Return [x, y] of the center of cell containing provided text 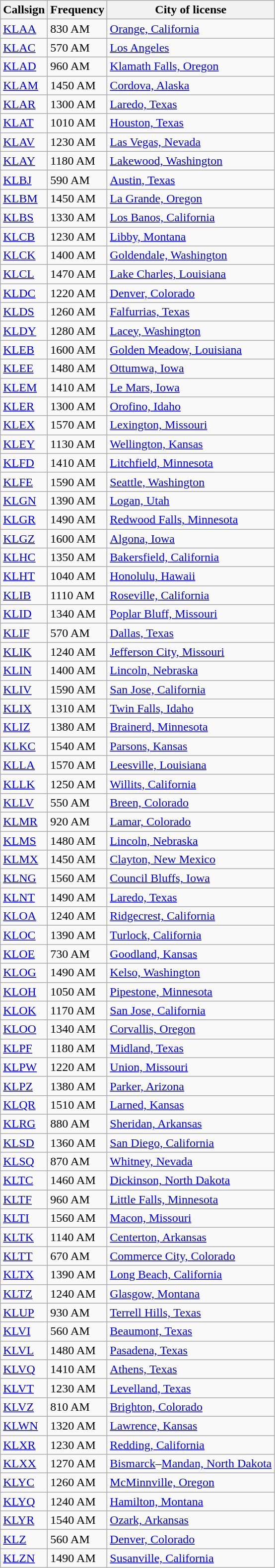
920 AM [77, 821]
Jefferson City, Missouri [191, 652]
KLER [24, 406]
730 AM [77, 954]
1350 AM [77, 558]
Los Angeles [191, 48]
Pipestone, Minnesota [191, 992]
KLVL [24, 1350]
Brighton, Colorado [191, 1407]
KLTK [24, 1237]
KLVQ [24, 1369]
KLIK [24, 652]
830 AM [77, 29]
KLUP [24, 1313]
Clayton, New Mexico [191, 860]
KLHT [24, 576]
Turlock, California [191, 935]
City of license [191, 10]
Dallas, Texas [191, 633]
KLIF [24, 633]
KLFE [24, 482]
KLAA [24, 29]
Glasgow, Montana [191, 1294]
Willits, California [191, 784]
1310 AM [77, 708]
KLVZ [24, 1407]
Parker, Arizona [191, 1086]
Frequency [77, 10]
810 AM [77, 1407]
Goldendale, Washington [191, 255]
KLAM [24, 85]
KLYR [24, 1520]
KLIX [24, 708]
KLLA [24, 765]
KLFD [24, 463]
Cordova, Alaska [191, 85]
KLTZ [24, 1294]
KLDY [24, 331]
KLQR [24, 1105]
KLEY [24, 444]
Honolulu, Hawaii [191, 576]
KLPZ [24, 1086]
KLAR [24, 104]
Redding, California [191, 1445]
KLOO [24, 1029]
KLAY [24, 161]
KLTX [24, 1275]
Las Vegas, Nevada [191, 142]
KLCL [24, 274]
KLMR [24, 821]
670 AM [77, 1256]
KLBS [24, 217]
KLRG [24, 1124]
Lamar, Colorado [191, 821]
1510 AM [77, 1105]
KLLK [24, 784]
KLZN [24, 1558]
1250 AM [77, 784]
1270 AM [77, 1464]
KLXX [24, 1464]
KLAT [24, 123]
Falfurrias, Texas [191, 312]
Levelland, Texas [191, 1388]
KLVT [24, 1388]
1320 AM [77, 1426]
1470 AM [77, 274]
KLTC [24, 1181]
Seattle, Washington [191, 482]
Ridgecrest, California [191, 916]
KLLV [24, 803]
KLHC [24, 558]
KLTF [24, 1199]
Little Falls, Minnesota [191, 1199]
KLTI [24, 1218]
KLEB [24, 350]
Kelso, Washington [191, 973]
Corvallis, Oregon [191, 1029]
Ozark, Arkansas [191, 1520]
KLDC [24, 293]
KLEX [24, 425]
Macon, Missouri [191, 1218]
1360 AM [77, 1142]
KLOC [24, 935]
Logan, Utah [191, 501]
Callsign [24, 10]
Leesville, Louisiana [191, 765]
KLSQ [24, 1162]
Lexington, Missouri [191, 425]
Dickinson, North Dakota [191, 1181]
Wellington, Kansas [191, 444]
Litchfield, Minnesota [191, 463]
1010 AM [77, 123]
Long Beach, California [191, 1275]
KLNT [24, 897]
KLGZ [24, 538]
Lake Charles, Louisiana [191, 274]
Twin Falls, Idaho [191, 708]
KLWN [24, 1426]
KLAD [24, 66]
Midland, Texas [191, 1048]
1330 AM [77, 217]
KLOE [24, 954]
1140 AM [77, 1237]
550 AM [77, 803]
Sheridan, Arkansas [191, 1124]
KLYQ [24, 1502]
Pasadena, Texas [191, 1350]
KLGR [24, 519]
KLPF [24, 1048]
1050 AM [77, 992]
KLAV [24, 142]
Golden Meadow, Louisiana [191, 350]
KLMX [24, 860]
KLEE [24, 369]
KLIZ [24, 727]
1130 AM [77, 444]
La Grande, Oregon [191, 198]
Larned, Kansas [191, 1105]
Klamath Falls, Oregon [191, 66]
Lacey, Washington [191, 331]
Orofino, Idaho [191, 406]
KLIN [24, 671]
KLTT [24, 1256]
Breen, Colorado [191, 803]
Hamilton, Montana [191, 1502]
KLXR [24, 1445]
KLMS [24, 841]
KLOG [24, 973]
KLKC [24, 746]
Le Mars, Iowa [191, 387]
Bakersfield, California [191, 558]
KLID [24, 614]
Lawrence, Kansas [191, 1426]
Union, Missouri [191, 1067]
1170 AM [77, 1010]
Austin, Texas [191, 180]
KLAC [24, 48]
1110 AM [77, 595]
Lakewood, Washington [191, 161]
Susanville, California [191, 1558]
KLYC [24, 1483]
Athens, Texas [191, 1369]
KLSD [24, 1142]
1040 AM [77, 576]
Beaumont, Texas [191, 1331]
590 AM [77, 180]
Redwood Falls, Minnesota [191, 519]
KLBM [24, 198]
Libby, Montana [191, 237]
Orange, California [191, 29]
KLVI [24, 1331]
KLOK [24, 1010]
1460 AM [77, 1181]
Brainerd, Minnesota [191, 727]
KLGN [24, 501]
KLCB [24, 237]
KLIB [24, 595]
Parsons, Kansas [191, 746]
KLCK [24, 255]
1280 AM [77, 331]
KLNG [24, 878]
McMinnville, Oregon [191, 1483]
KLIV [24, 690]
KLPW [24, 1067]
Goodland, Kansas [191, 954]
Ottumwa, Iowa [191, 369]
Los Banos, California [191, 217]
Poplar Bluff, Missouri [191, 614]
Algona, Iowa [191, 538]
Commerce City, Colorado [191, 1256]
KLEM [24, 387]
Roseville, California [191, 595]
880 AM [77, 1124]
KLOA [24, 916]
Centerton, Arkansas [191, 1237]
Whitney, Nevada [191, 1162]
930 AM [77, 1313]
Houston, Texas [191, 123]
KLOH [24, 992]
Council Bluffs, Iowa [191, 878]
KLZ [24, 1539]
KLBJ [24, 180]
KLDS [24, 312]
San Diego, California [191, 1142]
870 AM [77, 1162]
Terrell Hills, Texas [191, 1313]
Bismarck–Mandan, North Dakota [191, 1464]
